Return [x, y] of the center of cell containing provided text 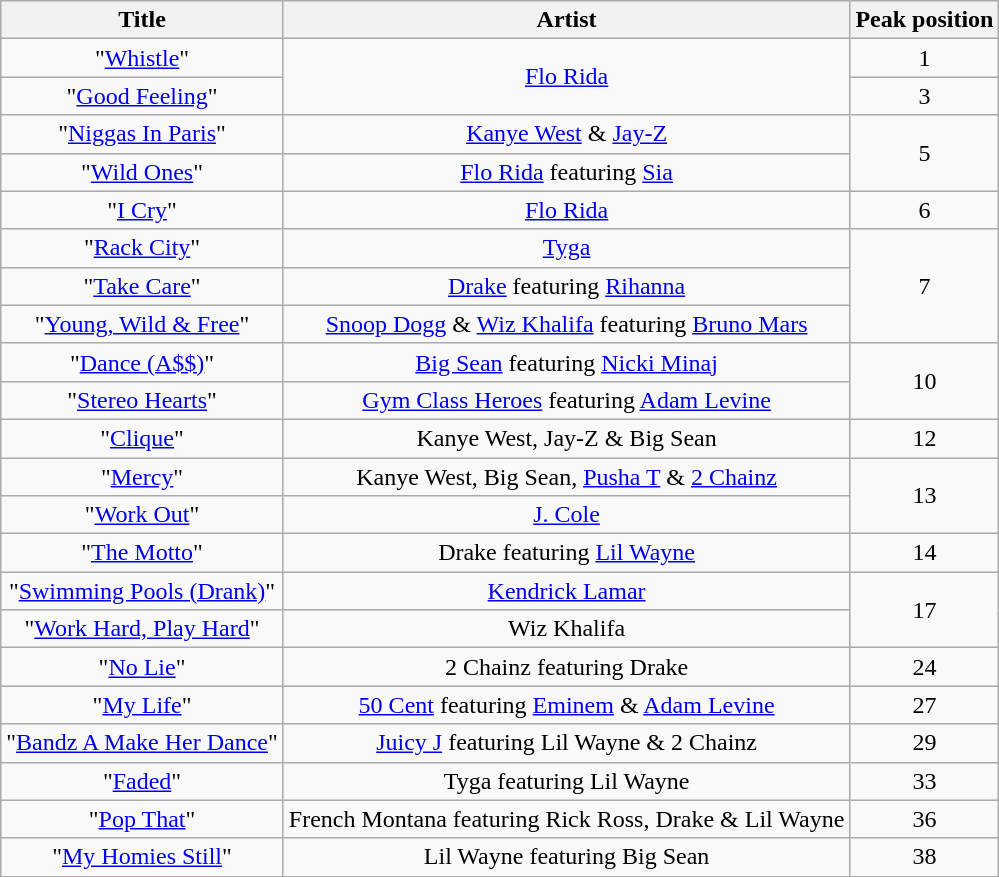
"Take Care" [142, 286]
"Clique" [142, 438]
"Bandz A Make Her Dance" [142, 743]
"Work Hard, Play Hard" [142, 629]
1 [924, 58]
Flo Rida featuring Sia [566, 172]
50 Cent featuring Eminem & Adam Levine [566, 705]
"Wild Ones" [142, 172]
33 [924, 781]
13 [924, 496]
"Good Feeling" [142, 96]
"Stereo Hearts" [142, 400]
"Work Out" [142, 515]
7 [924, 286]
J. Cole [566, 515]
Title [142, 20]
Kanye West & Jay-Z [566, 134]
French Montana featuring Rick Ross, Drake & Lil Wayne [566, 819]
12 [924, 438]
"Rack City" [142, 248]
"Whistle" [142, 58]
Kanye West, Jay-Z & Big Sean [566, 438]
Lil Wayne featuring Big Sean [566, 857]
Juicy J featuring Lil Wayne & 2 Chainz [566, 743]
Kanye West, Big Sean, Pusha T & 2 Chainz [566, 477]
Artist [566, 20]
"Mercy" [142, 477]
Drake featuring Lil Wayne [566, 553]
14 [924, 553]
10 [924, 381]
"No Lie" [142, 667]
"Pop That" [142, 819]
"I Cry" [142, 210]
17 [924, 610]
Drake featuring Rihanna [566, 286]
Tyga [566, 248]
Kendrick Lamar [566, 591]
29 [924, 743]
Tyga featuring Lil Wayne [566, 781]
Big Sean featuring Nicki Minaj [566, 362]
Wiz Khalifa [566, 629]
"Niggas In Paris" [142, 134]
"Swimming Pools (Drank)" [142, 591]
"Faded" [142, 781]
Snoop Dogg & Wiz Khalifa featuring Bruno Mars [566, 324]
3 [924, 96]
"My Homies Still" [142, 857]
Peak position [924, 20]
"Dance (A$$)" [142, 362]
2 Chainz featuring Drake [566, 667]
36 [924, 819]
38 [924, 857]
6 [924, 210]
24 [924, 667]
27 [924, 705]
5 [924, 153]
"The Motto" [142, 553]
Gym Class Heroes featuring Adam Levine [566, 400]
"My Life" [142, 705]
"Young, Wild & Free" [142, 324]
